Scan for the cell matching the given text and deliver its [X, Y] coordinate at center. 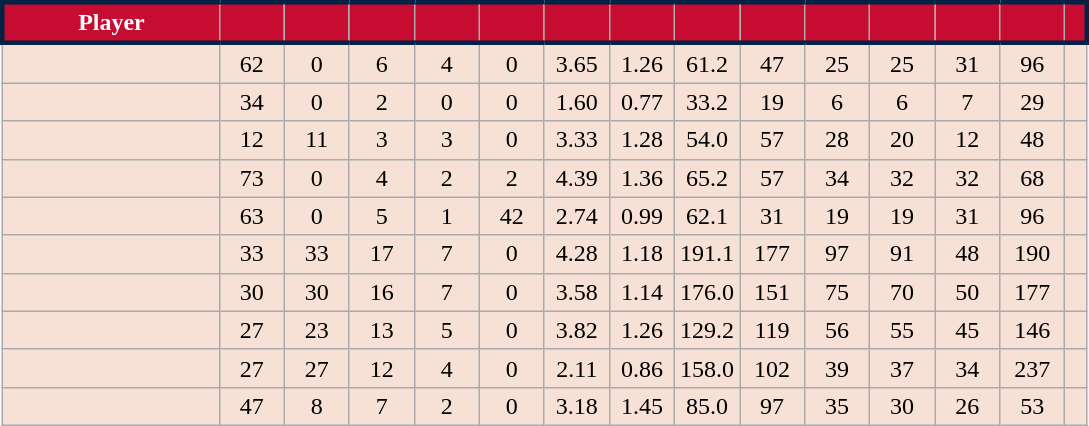
65.2 [706, 178]
16 [382, 292]
70 [902, 292]
8 [316, 406]
0.86 [642, 368]
55 [902, 330]
39 [838, 368]
176.0 [706, 292]
151 [772, 292]
2.11 [576, 368]
33.2 [706, 102]
26 [968, 406]
45 [968, 330]
68 [1032, 178]
29 [1032, 102]
62 [252, 63]
13 [382, 330]
42 [512, 216]
50 [968, 292]
35 [838, 406]
62.1 [706, 216]
54.0 [706, 140]
3.65 [576, 63]
190 [1032, 254]
119 [772, 330]
1 [446, 216]
61.2 [706, 63]
1.45 [642, 406]
63 [252, 216]
146 [1032, 330]
3.58 [576, 292]
102 [772, 368]
129.2 [706, 330]
37 [902, 368]
1.60 [576, 102]
1.14 [642, 292]
1.36 [642, 178]
17 [382, 254]
237 [1032, 368]
20 [902, 140]
23 [316, 330]
75 [838, 292]
28 [838, 140]
3.82 [576, 330]
191.1 [706, 254]
0.99 [642, 216]
3.33 [576, 140]
0.77 [642, 102]
1.28 [642, 140]
4.28 [576, 254]
4.39 [576, 178]
85.0 [706, 406]
158.0 [706, 368]
73 [252, 178]
1.18 [642, 254]
11 [316, 140]
Player [110, 22]
91 [902, 254]
56 [838, 330]
3.18 [576, 406]
53 [1032, 406]
2.74 [576, 216]
